For the text-containing cell, return its midpoint in (x, y) coordinate format. 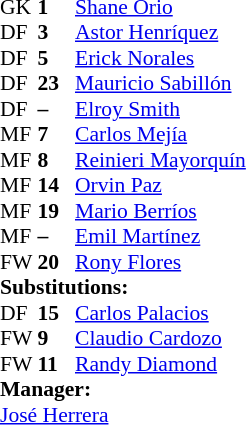
Carlos Mejía (160, 135)
5 (57, 58)
11 (57, 364)
Randy Diamond (160, 364)
Orvin Paz (160, 185)
Manager: (123, 389)
23 (57, 83)
Reinieri Mayorquín (160, 160)
3 (57, 33)
14 (57, 185)
Claudio Cardozo (160, 339)
20 (57, 262)
Emil Martínez (160, 237)
Substitutions: (123, 287)
Mario Berríos (160, 211)
7 (57, 135)
Astor Henríquez (160, 33)
Carlos Palacios (160, 313)
Erick Norales (160, 58)
Elroy Smith (160, 109)
15 (57, 313)
Mauricio Sabillón (160, 83)
8 (57, 160)
19 (57, 211)
Rony Flores (160, 262)
9 (57, 339)
